Identify which cell holds the provided text, then report its (X, Y) central coordinate. 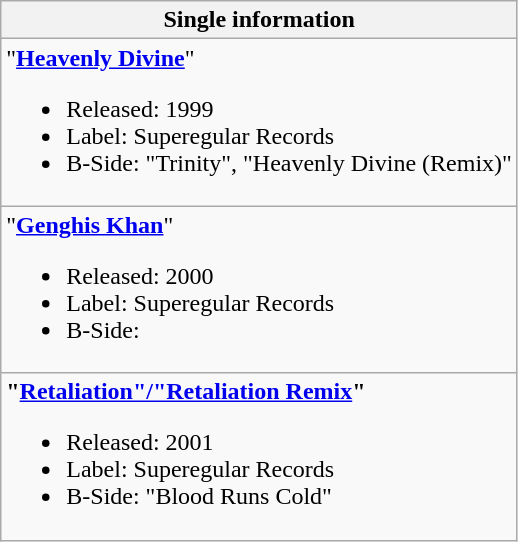
Single information (260, 20)
"Genghis Khan"Released: 2000Label: Superegular RecordsB-Side: (260, 290)
"Heavenly Divine"Released: 1999Label: Superegular RecordsB-Side: "Trinity", "Heavenly Divine (Remix)" (260, 122)
"Retaliation"/"Retaliation Remix"Released: 2001Label: Superegular RecordsB-Side: "Blood Runs Cold" (260, 456)
